Determine the (X, Y) coordinate at the center of the cell enclosing the given text.  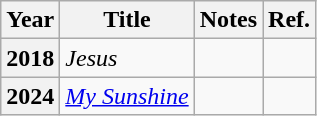
Notes (228, 20)
2018 (30, 58)
Ref. (290, 20)
2024 (30, 96)
Title (127, 20)
My Sunshine (127, 96)
Jesus (127, 58)
Year (30, 20)
